Identify which cell holds the provided text, then report its (x, y) central coordinate. 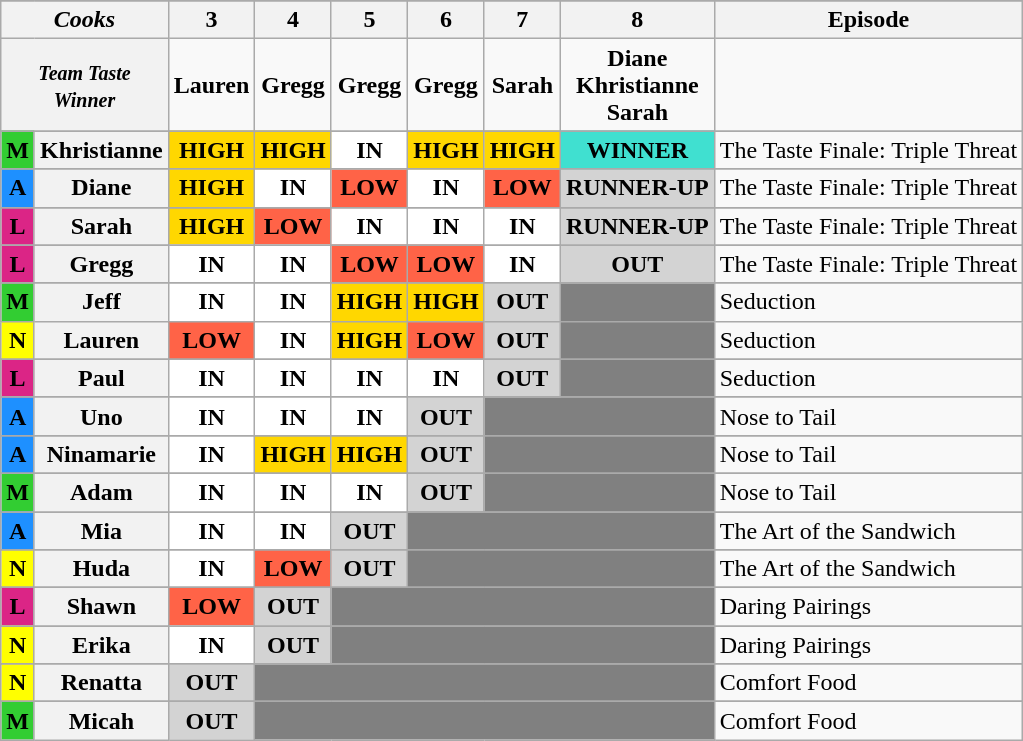
DianeKhristianneSarah (638, 85)
Uno (101, 416)
Team Taste Winner (84, 85)
Shawn (101, 607)
Jeff (101, 302)
Renatta (101, 683)
3 (212, 20)
7 (522, 20)
Erika (101, 645)
Ninamarie (101, 454)
8 (638, 20)
Cooks (84, 20)
Paul (101, 378)
4 (293, 20)
6 (446, 20)
WINNER (638, 150)
Adam (101, 492)
Diane (101, 188)
Micah (101, 721)
Huda (101, 569)
Mia (101, 531)
Episode (868, 20)
5 (369, 20)
Khristianne (101, 150)
